Output the (x, y) coordinate of the center of the cell containing the given text.  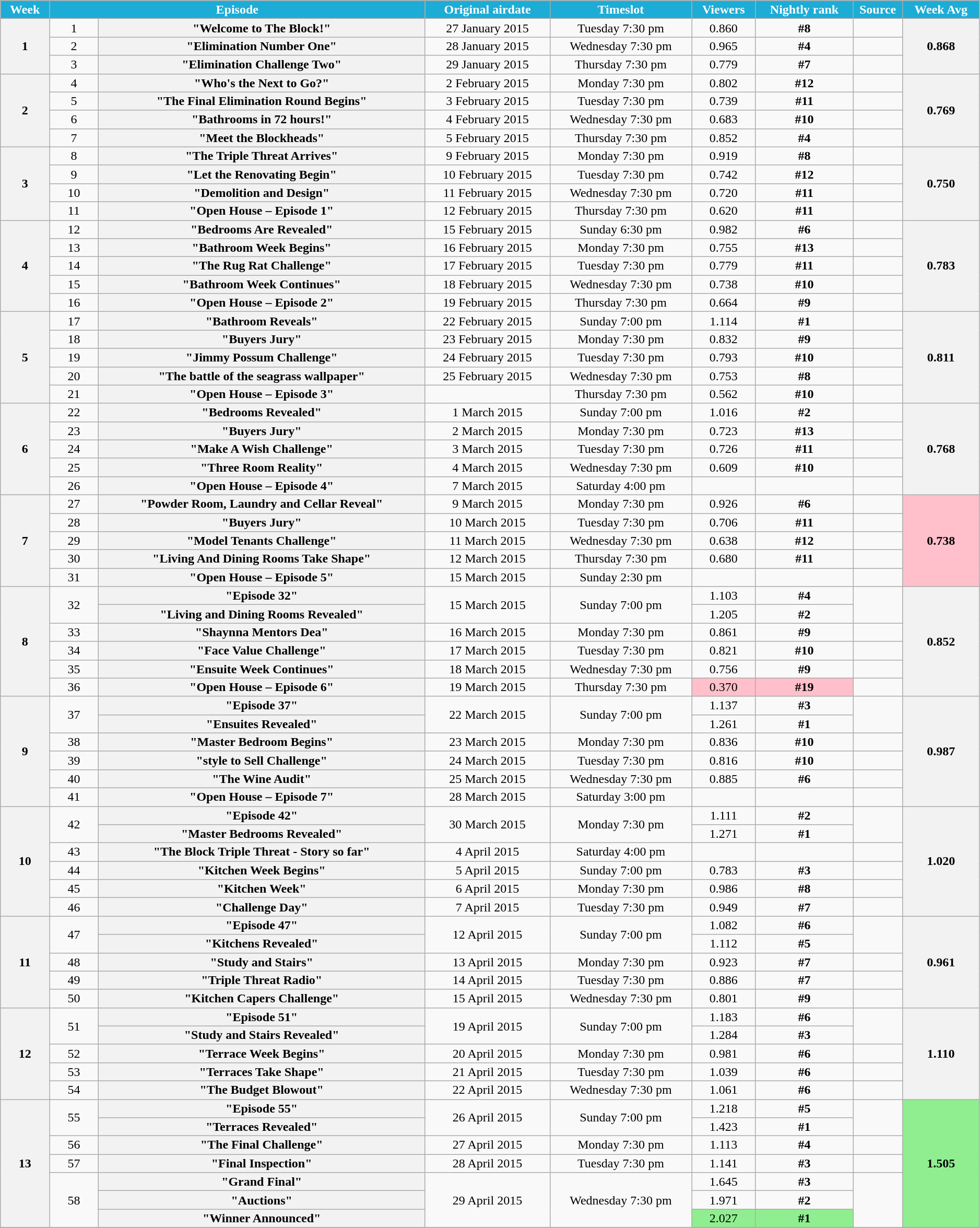
"Face Value Challenge" (262, 651)
11 February 2015 (488, 192)
"Open House – Episode 4" (262, 486)
18 March 2015 (488, 669)
33 (74, 632)
14 April 2015 (488, 980)
28 (74, 522)
1.039 (724, 1072)
0.620 (724, 211)
10 March 2015 (488, 522)
"The Block Triple Threat - Story so far" (262, 852)
"Terraces Revealed" (262, 1127)
"Study and Stairs Revealed" (262, 1035)
39 (74, 761)
1.114 (724, 321)
9 March 2015 (488, 504)
36 (74, 687)
0.755 (724, 248)
19 April 2015 (488, 1026)
13 April 2015 (488, 962)
0.885 (724, 778)
Sunday 6:30 pm (621, 230)
"Auctions" (262, 1200)
0.562 (724, 394)
Saturday 3:00 pm (621, 797)
1.271 (724, 834)
0.664 (724, 303)
"Triple Threat Radio" (262, 980)
21 April 2015 (488, 1072)
16 February 2015 (488, 248)
38 (74, 742)
29 (74, 541)
0.723 (724, 430)
15 April 2015 (488, 999)
0.769 (941, 110)
0.802 (724, 83)
0.753 (724, 376)
18 (74, 340)
"Jimmy Possum Challenge" (262, 357)
0.886 (724, 980)
1.137 (724, 705)
0.726 (724, 449)
0.949 (724, 907)
37 (74, 715)
"Episode 47" (262, 926)
"Elimination Challenge Two" (262, 65)
27 January 2015 (488, 28)
28 March 2015 (488, 797)
11 March 2015 (488, 541)
1.111 (724, 816)
41 (74, 797)
0.923 (724, 962)
31 (74, 578)
1.218 (724, 1108)
0.638 (724, 541)
"The Final Challenge" (262, 1145)
0.836 (724, 742)
30 March 2015 (488, 825)
"The Budget Blowout" (262, 1090)
1.110 (941, 1053)
"Kitchens Revealed" (262, 943)
1.205 (724, 614)
"Open House – Episode 1" (262, 211)
18 February 2015 (488, 284)
"Living and Dining Rooms Revealed" (262, 614)
1.020 (941, 861)
15 (74, 284)
"Open House – Episode 5" (262, 578)
27 April 2015 (488, 1145)
"Open House – Episode 7" (262, 797)
24 February 2015 (488, 357)
"Kitchen Capers Challenge" (262, 999)
1.141 (724, 1164)
25 March 2015 (488, 778)
0.742 (724, 174)
1.061 (724, 1090)
49 (74, 980)
29 January 2015 (488, 65)
0.919 (724, 156)
22 February 2015 (488, 321)
21 (74, 394)
"Final Inspection" (262, 1164)
1.082 (724, 926)
0.370 (724, 687)
"Demolition and Design" (262, 192)
"The Triple Threat Arrives" (262, 156)
2.027 (724, 1218)
"Episode 55" (262, 1108)
0.821 (724, 651)
"Elimination Number One" (262, 46)
0.986 (724, 889)
"Open House – Episode 6" (262, 687)
0.926 (724, 504)
"Model Tenants Challenge" (262, 541)
6 April 2015 (488, 889)
"Three Room Reality" (262, 467)
Original airdate (488, 9)
34 (74, 651)
0.982 (724, 230)
Week Avg (941, 9)
"Meet the Blockheads" (262, 138)
24 March 2015 (488, 761)
0.706 (724, 522)
"Terrace Week Begins" (262, 1053)
Week (25, 9)
42 (74, 825)
1.103 (724, 595)
"The battle of the seagrass wallpaper" (262, 376)
0.981 (724, 1053)
4 February 2015 (488, 119)
"Kitchen Week" (262, 889)
3 March 2015 (488, 449)
52 (74, 1053)
26 April 2015 (488, 1117)
25 February 2015 (488, 376)
58 (74, 1200)
"Grand Final" (262, 1182)
22 (74, 413)
17 March 2015 (488, 651)
48 (74, 962)
"Make A Wish Challenge" (262, 449)
17 February 2015 (488, 266)
51 (74, 1026)
1.016 (724, 413)
Viewers (724, 9)
"Bathroom Week Continues" (262, 284)
19 (74, 357)
43 (74, 852)
"Episode 42" (262, 816)
0.801 (724, 999)
32 (74, 605)
0.961 (941, 962)
4 April 2015 (488, 852)
7 April 2015 (488, 907)
20 April 2015 (488, 1053)
"Kitchen Week Begins" (262, 870)
"Winner Announced" (262, 1218)
0.793 (724, 357)
40 (74, 778)
"style to Sell Challenge" (262, 761)
"Who's the Next to Go?" (262, 83)
"Welcome to The Block!" (262, 28)
30 (74, 559)
5 February 2015 (488, 138)
27 (74, 504)
5 April 2015 (488, 870)
22 April 2015 (488, 1090)
0.860 (724, 28)
Source (878, 9)
"Terraces Take Shape" (262, 1072)
"Living And Dining Rooms Take Shape" (262, 559)
45 (74, 889)
2 February 2015 (488, 83)
2 March 2015 (488, 430)
0.965 (724, 46)
"Bathroom Reveals" (262, 321)
1.183 (724, 1016)
1 March 2015 (488, 413)
12 April 2015 (488, 934)
"Open House – Episode 2" (262, 303)
0.609 (724, 467)
1.261 (724, 724)
55 (74, 1117)
23 (74, 430)
"Let the Renovating Begin" (262, 174)
0.768 (941, 449)
7 March 2015 (488, 486)
12 February 2015 (488, 211)
46 (74, 907)
17 (74, 321)
"The Wine Audit" (262, 778)
1.112 (724, 943)
23 March 2015 (488, 742)
16 March 2015 (488, 632)
0.987 (941, 751)
15 February 2015 (488, 230)
1.423 (724, 1127)
26 (74, 486)
"Episode 37" (262, 705)
"Study and Stairs" (262, 962)
0.832 (724, 340)
0.868 (941, 46)
29 April 2015 (488, 1200)
9 February 2015 (488, 156)
"Challenge Day" (262, 907)
Nightly rank (804, 9)
0.811 (941, 357)
28 April 2015 (488, 1164)
"Master Bedroom Begins" (262, 742)
23 February 2015 (488, 340)
47 (74, 934)
0.680 (724, 559)
25 (74, 467)
0.750 (941, 183)
"Episode 51" (262, 1016)
10 February 2015 (488, 174)
20 (74, 376)
"Shaynna Mentors Dea" (262, 632)
22 March 2015 (488, 715)
16 (74, 303)
"Ensuite Week Continues" (262, 669)
"Powder Room, Laundry and Cellar Reveal" (262, 504)
Sunday 2:30 pm (621, 578)
3 February 2015 (488, 101)
0.816 (724, 761)
Episode (237, 9)
44 (74, 870)
1.645 (724, 1182)
0.683 (724, 119)
1.505 (941, 1163)
"The Final Elimination Round Begins" (262, 101)
"Bathrooms in 72 hours!" (262, 119)
0.720 (724, 192)
28 January 2015 (488, 46)
24 (74, 449)
0.756 (724, 669)
#19 (804, 687)
"Episode 32" (262, 595)
"The Rug Rat Challenge" (262, 266)
1.284 (724, 1035)
53 (74, 1072)
Timeslot (621, 9)
4 March 2015 (488, 467)
0.861 (724, 632)
"Ensuites Revealed" (262, 724)
57 (74, 1164)
"Master Bedrooms Revealed" (262, 834)
"Bedrooms Are Revealed" (262, 230)
14 (74, 266)
"Bathroom Week Begins" (262, 248)
"Open House – Episode 3" (262, 394)
35 (74, 669)
0.739 (724, 101)
1.971 (724, 1200)
"Bedrooms Revealed" (262, 413)
19 February 2015 (488, 303)
54 (74, 1090)
12 March 2015 (488, 559)
1.113 (724, 1145)
56 (74, 1145)
50 (74, 999)
19 March 2015 (488, 687)
